Find where the given text appears and provide that cell's center as [x, y] coordinate. 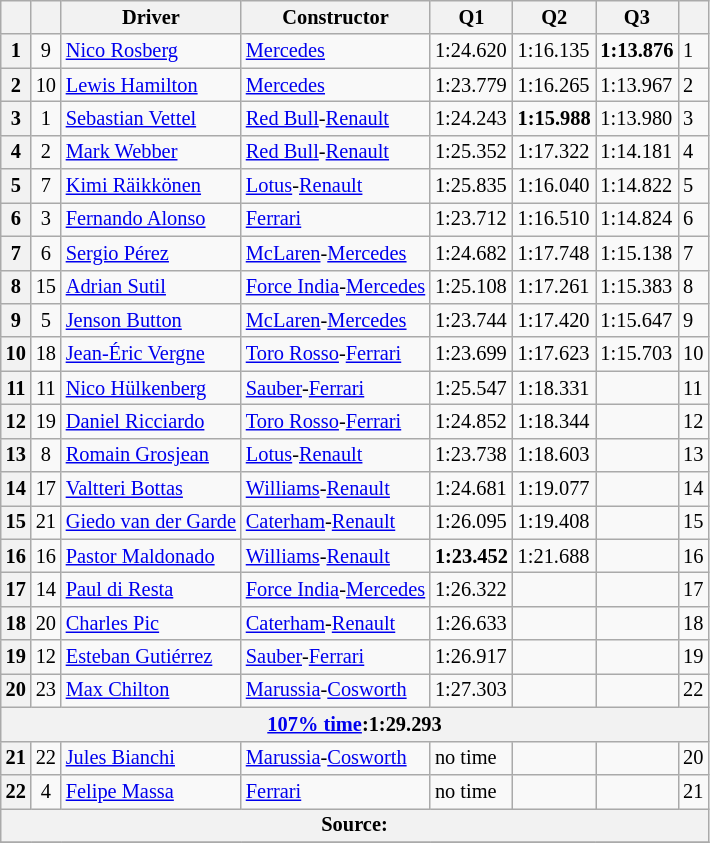
1:24.682 [472, 253]
1:24.620 [472, 51]
1:15.647 [638, 320]
1:14.822 [638, 186]
Q1 [472, 17]
Constructor [336, 17]
1:26.917 [472, 657]
Romain Grosjean [151, 455]
1:16.135 [554, 51]
Jenson Button [151, 320]
Valtteri Bottas [151, 489]
1:13.876 [638, 51]
Driver [151, 17]
Adrian Sutil [151, 287]
1:23.712 [472, 219]
Jean-Éric Vergne [151, 354]
1:23.452 [472, 556]
Lewis Hamilton [151, 85]
1:14.181 [638, 152]
Fernando Alonso [151, 219]
1:19.077 [554, 489]
Sergio Pérez [151, 253]
1:16.510 [554, 219]
1:18.603 [554, 455]
Paul di Resta [151, 589]
Q3 [638, 17]
1:15.383 [638, 287]
1:24.243 [472, 118]
1:23.779 [472, 85]
Kimi Räikkönen [151, 186]
Nico Rosberg [151, 51]
1:15.703 [638, 354]
1:18.344 [554, 421]
Sebastian Vettel [151, 118]
1:26.095 [472, 522]
1:16.265 [554, 85]
1:17.748 [554, 253]
Nico Hülkenberg [151, 388]
1:17.322 [554, 152]
1:15.138 [638, 253]
Charles Pic [151, 623]
Source: [355, 825]
1:17.420 [554, 320]
1:13.967 [638, 85]
107% time:1:29.293 [355, 724]
1:25.547 [472, 388]
1:27.303 [472, 690]
1:21.688 [554, 556]
1:24.852 [472, 421]
Esteban Gutiérrez [151, 657]
1:14.824 [638, 219]
1:23.699 [472, 354]
1:19.408 [554, 522]
1:26.633 [472, 623]
23 [46, 690]
Jules Bianchi [151, 758]
Q2 [554, 17]
1:26.322 [472, 589]
Daniel Ricciardo [151, 421]
1:24.681 [472, 489]
1:15.988 [554, 118]
1:25.352 [472, 152]
1:25.108 [472, 287]
Max Chilton [151, 690]
1:25.835 [472, 186]
1:18.331 [554, 388]
1:17.261 [554, 287]
1:23.744 [472, 320]
1:17.623 [554, 354]
Giedo van der Garde [151, 522]
Felipe Massa [151, 791]
Pastor Maldonado [151, 556]
Mark Webber [151, 152]
1:13.980 [638, 118]
1:23.738 [472, 455]
1:16.040 [554, 186]
